Extract the (x, y) coordinate from the center of the cell holding the provided text.  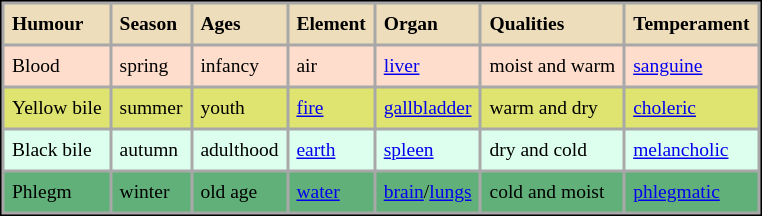
moist and warm (552, 66)
Ages (240, 24)
Season (151, 24)
gallbladder (428, 108)
youth (240, 108)
Temperament (692, 24)
warm and dry (552, 108)
winter (151, 192)
brain/lungs (428, 192)
spleen (428, 150)
phlegmatic (692, 192)
dry and cold (552, 150)
sanguine (692, 66)
air (331, 66)
Qualities (552, 24)
Phlegm (56, 192)
Yellow bile (56, 108)
autumn (151, 150)
spring (151, 66)
Humour (56, 24)
melancholic (692, 150)
Element (331, 24)
Black bile (56, 150)
choleric (692, 108)
water (331, 192)
summer (151, 108)
old age (240, 192)
Organ (428, 24)
adulthood (240, 150)
infancy (240, 66)
liver (428, 66)
Blood (56, 66)
cold and moist (552, 192)
earth (331, 150)
fire (331, 108)
